Output the (X, Y) coordinate of the center of the cell containing the given text.  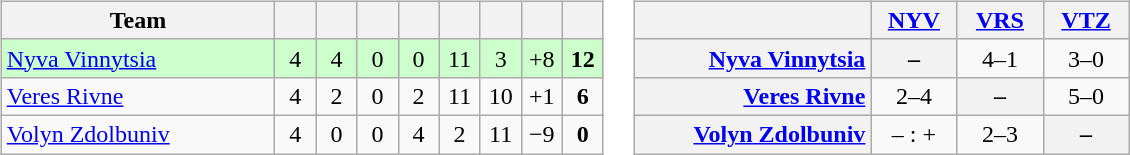
+8 (542, 58)
NYV (914, 20)
5–0 (1086, 96)
12 (582, 58)
10 (500, 96)
−9 (542, 134)
4–1 (1000, 58)
2–4 (914, 96)
VTZ (1086, 20)
– : + (914, 134)
2–3 (1000, 134)
Team (138, 20)
3 (500, 58)
+1 (542, 96)
3–0 (1086, 58)
6 (582, 96)
VRS (1000, 20)
